Identify which cell holds the provided text, then report its (x, y) central coordinate. 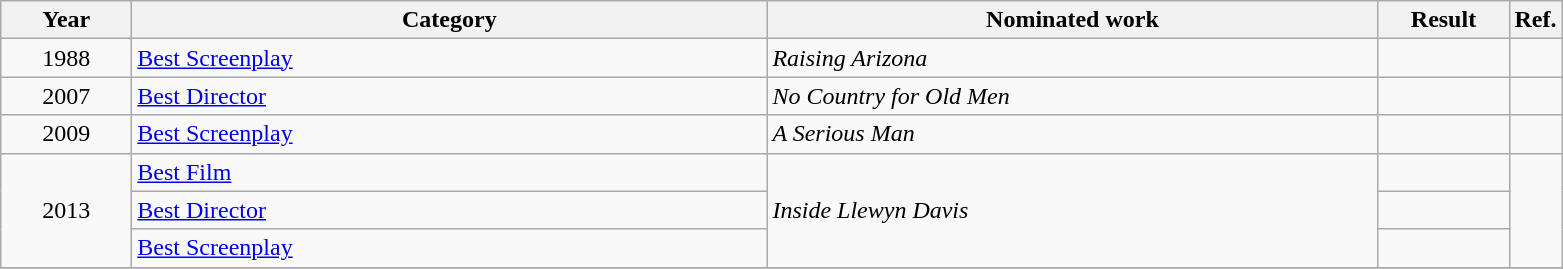
Category (450, 20)
2013 (66, 210)
Best Film (450, 172)
Ref. (1536, 20)
Raising Arizona (1072, 58)
1988 (66, 58)
No Country for Old Men (1072, 96)
Inside Llewyn Davis (1072, 210)
Year (66, 20)
Result (1444, 20)
2009 (66, 134)
A Serious Man (1072, 134)
2007 (66, 96)
Nominated work (1072, 20)
